Determine the [X, Y] coordinate at the center of the cell enclosing the given text.  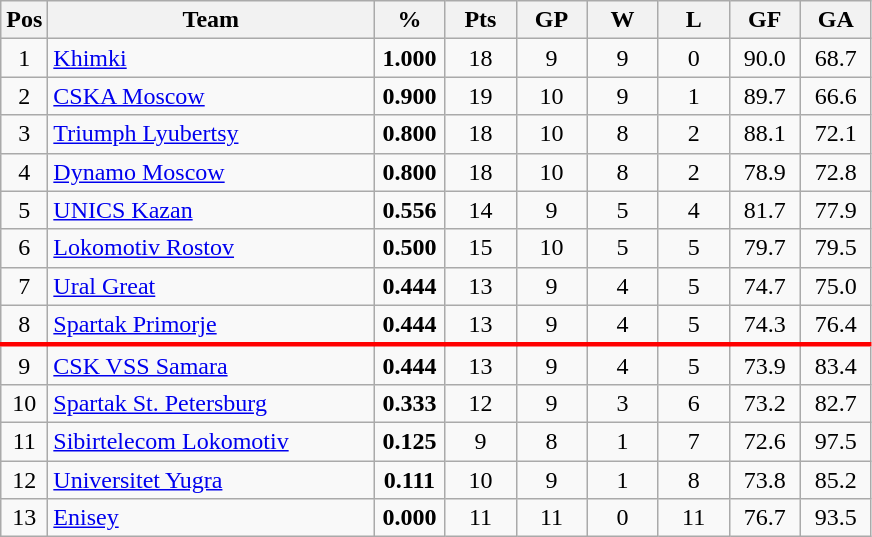
72.1 [836, 134]
0.125 [410, 441]
79.7 [764, 248]
66.6 [836, 96]
0.333 [410, 403]
73.8 [764, 479]
85.2 [836, 479]
CSKA Moscow [211, 96]
Ural Great [211, 286]
0.500 [410, 248]
14 [480, 210]
93.5 [836, 518]
68.7 [836, 58]
75.0 [836, 286]
73.2 [764, 403]
79.5 [836, 248]
0.000 [410, 518]
1.000 [410, 58]
76.7 [764, 518]
CSK VSS Samara [211, 365]
Dynamo Moscow [211, 172]
GF [764, 20]
Enisey [211, 518]
81.7 [764, 210]
Khimki [211, 58]
0.900 [410, 96]
76.4 [836, 325]
Sibirtelecom Lokomotiv [211, 441]
UNICS Kazan [211, 210]
L [694, 20]
GP [552, 20]
% [410, 20]
78.9 [764, 172]
0.111 [410, 479]
74.7 [764, 286]
GA [836, 20]
Lokomotiv Rostov [211, 248]
Pts [480, 20]
15 [480, 248]
0.556 [410, 210]
97.5 [836, 441]
89.7 [764, 96]
77.9 [836, 210]
Team [211, 20]
83.4 [836, 365]
73.9 [764, 365]
19 [480, 96]
Spartak St. Petersburg [211, 403]
Triumph Lyubertsy [211, 134]
88.1 [764, 134]
Spartak Primorje [211, 325]
72.8 [836, 172]
82.7 [836, 403]
Pos [24, 20]
Universitet Yugra [211, 479]
W [622, 20]
90.0 [764, 58]
74.3 [764, 325]
72.6 [764, 441]
